Identify which cell holds the provided text, then report its [X, Y] central coordinate. 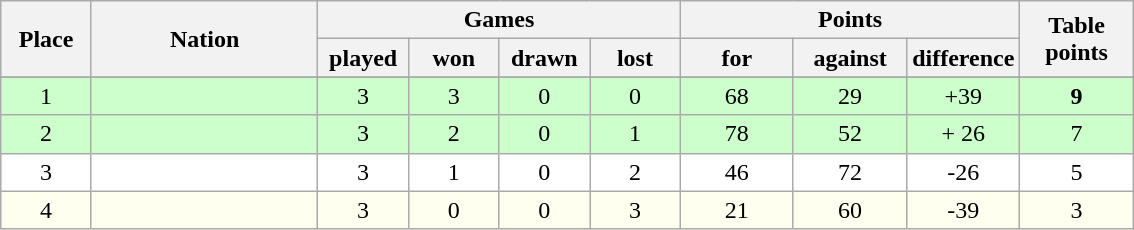
against [850, 58]
won [454, 58]
52 [850, 134]
+ 26 [964, 134]
for [736, 58]
4 [46, 210]
78 [736, 134]
drawn [544, 58]
7 [1076, 134]
Games [499, 20]
played [364, 58]
Place [46, 39]
5 [1076, 172]
Tablepoints [1076, 39]
Points [850, 20]
lost [636, 58]
difference [964, 58]
Nation [204, 39]
68 [736, 96]
+39 [964, 96]
-39 [964, 210]
-26 [964, 172]
72 [850, 172]
46 [736, 172]
9 [1076, 96]
60 [850, 210]
21 [736, 210]
29 [850, 96]
